Locate the cell with the specified text and output its (X, Y) center coordinate. 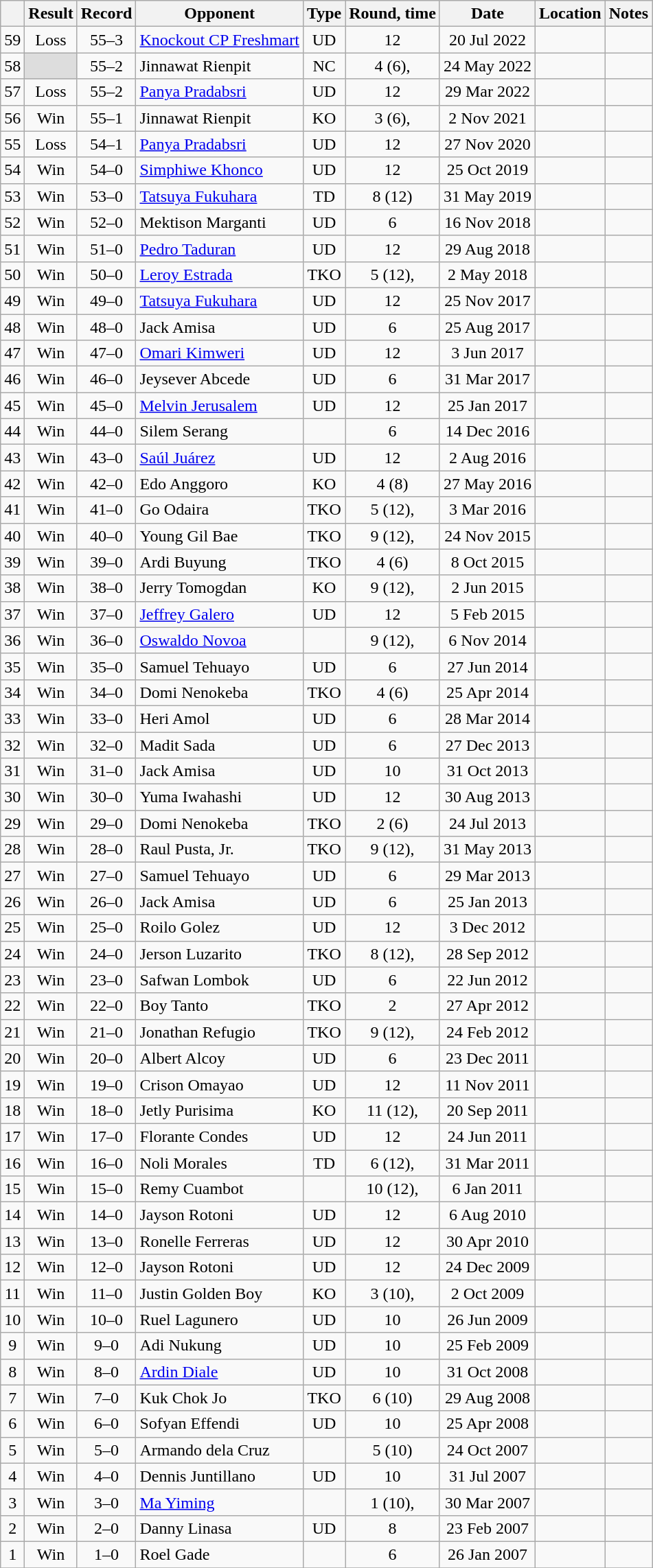
55–1 (106, 118)
4 (6), (393, 66)
6 (12), (393, 1163)
3 (6), (393, 118)
Melvin Jerusalem (220, 406)
4–0 (106, 1476)
57 (12, 92)
33 (12, 718)
29 Aug 2008 (488, 1398)
31 Mar 2011 (488, 1163)
11–0 (106, 1294)
30 Mar 2007 (488, 1502)
Roilo Golez (220, 928)
35 (12, 666)
26 (12, 902)
23 Dec 2011 (488, 1058)
6 Jan 2011 (488, 1189)
1–0 (106, 1554)
31 Oct 2008 (488, 1372)
20 Jul 2022 (488, 40)
25 Apr 2014 (488, 692)
27 Nov 2020 (488, 144)
50–0 (106, 274)
Remy Cuambot (220, 1189)
22 (12, 1006)
25 Feb 2009 (488, 1346)
Kuk Chok Jo (220, 1398)
21 (12, 1032)
Record (106, 14)
27 (12, 876)
43–0 (106, 458)
3 Dec 2012 (488, 928)
24 Jun 2011 (488, 1136)
Heri Amol (220, 718)
27 May 2016 (488, 484)
Roel Gade (220, 1554)
25 Jan 2013 (488, 902)
22–0 (106, 1006)
Saúl Juárez (220, 458)
46 (12, 379)
42–0 (106, 484)
Jeffrey Galero (220, 614)
2 (6) (393, 823)
24 Nov 2015 (488, 536)
59 (12, 40)
8 (12) (393, 196)
23–0 (106, 980)
11 (12), (393, 1110)
4 (12, 1476)
34–0 (106, 692)
14 (12, 1215)
31 May 2019 (488, 196)
29 Mar 2013 (488, 876)
39–0 (106, 562)
Date (488, 14)
28 (12, 850)
Type (324, 14)
Yuma Iwahashi (220, 797)
25 Jan 2017 (488, 406)
30 Apr 2010 (488, 1241)
Young Gil Bae (220, 536)
2 May 2018 (488, 274)
3 (12, 1502)
15 (12, 1189)
54–0 (106, 170)
54–1 (106, 144)
Simphiwe Khonco (220, 170)
51 (12, 248)
10–0 (106, 1320)
25 Aug 2017 (488, 327)
45–0 (106, 406)
43 (12, 458)
2–0 (106, 1528)
Albert Alcoy (220, 1058)
17–0 (106, 1136)
Jerson Luzarito (220, 954)
25 Nov 2017 (488, 301)
37–0 (106, 614)
13 (12, 1241)
48 (12, 327)
14 Dec 2016 (488, 432)
20 Sep 2011 (488, 1110)
7–0 (106, 1398)
6 Aug 2010 (488, 1215)
40–0 (106, 536)
Ardi Buyung (220, 562)
25 (12, 928)
24 Feb 2012 (488, 1032)
29 Mar 2022 (488, 92)
42 (12, 484)
23 Feb 2007 (488, 1528)
28 Mar 2014 (488, 718)
38 (12, 588)
47–0 (106, 353)
32–0 (106, 745)
50 (12, 274)
Madit Sada (220, 745)
40 (12, 536)
24 (12, 954)
49 (12, 301)
29 Aug 2018 (488, 248)
8 Oct 2015 (488, 562)
Ruel Lagunero (220, 1320)
Jonathan Refugio (220, 1032)
6 Nov 2014 (488, 640)
Omari Kimweri (220, 353)
9–0 (106, 1346)
45 (12, 406)
Ardin Diale (220, 1372)
11 Nov 2011 (488, 1084)
Oswaldo Novoa (220, 640)
29–0 (106, 823)
3 Mar 2016 (488, 510)
3–0 (106, 1502)
47 (12, 353)
7 (12, 1398)
26 Jan 2007 (488, 1554)
26 Jun 2009 (488, 1320)
14–0 (106, 1215)
3 Jun 2017 (488, 353)
11 (12, 1294)
22 Jun 2012 (488, 980)
1 (12, 1554)
49–0 (106, 301)
52 (12, 222)
Notes (628, 14)
Silem Serang (220, 432)
55–3 (106, 40)
33–0 (106, 718)
6 (10) (393, 1398)
Sofyan Effendi (220, 1424)
Raul Pusta, Jr. (220, 850)
24 Jul 2013 (488, 823)
30–0 (106, 797)
24–0 (106, 954)
2 Aug 2016 (488, 458)
28 Sep 2012 (488, 954)
9 (12, 1346)
5 Feb 2015 (488, 614)
16–0 (106, 1163)
5–0 (106, 1450)
27 Apr 2012 (488, 1006)
30 (12, 797)
15–0 (106, 1189)
16 (12, 1163)
Adi Nukung (220, 1346)
Dennis Juntillano (220, 1476)
54 (12, 170)
39 (12, 562)
25 Apr 2008 (488, 1424)
56 (12, 118)
Location (571, 14)
Safwan Lombok (220, 980)
27 Jun 2014 (488, 666)
1 (10), (393, 1502)
24 May 2022 (488, 66)
8–0 (106, 1372)
24 Dec 2009 (488, 1267)
36–0 (106, 640)
34 (12, 692)
25 Oct 2019 (488, 170)
5 (12, 1450)
Jetly Purisima (220, 1110)
37 (12, 614)
23 (12, 980)
44 (12, 432)
Boy Tanto (220, 1006)
Florante Condes (220, 1136)
30 Aug 2013 (488, 797)
12–0 (106, 1267)
Result (51, 14)
28–0 (106, 850)
19 (12, 1084)
18–0 (106, 1110)
2 Nov 2021 (488, 118)
20–0 (106, 1058)
Jerry Tomogdan (220, 588)
20 (12, 1058)
Leroy Estrada (220, 274)
48–0 (106, 327)
52–0 (106, 222)
Crison Omayao (220, 1084)
17 (12, 1136)
29 (12, 823)
27–0 (106, 876)
53–0 (106, 196)
41–0 (106, 510)
32 (12, 745)
41 (12, 510)
Armando dela Cruz (220, 1450)
26–0 (106, 902)
53 (12, 196)
18 (12, 1110)
Ma Yiming (220, 1502)
35–0 (106, 666)
Justin Golden Boy (220, 1294)
58 (12, 66)
31 Oct 2013 (488, 771)
4 (8) (393, 484)
55 (12, 144)
31 May 2013 (488, 850)
6–0 (106, 1424)
5 (10) (393, 1450)
31 Jul 2007 (488, 1476)
51–0 (106, 248)
Jeysever Abcede (220, 379)
25–0 (106, 928)
Danny Linasa (220, 1528)
44–0 (106, 432)
3 (10), (393, 1294)
Knockout CP Freshmart (220, 40)
31–0 (106, 771)
16 Nov 2018 (488, 222)
21–0 (106, 1032)
36 (12, 640)
NC (324, 66)
8 (12), (393, 954)
Round, time (393, 14)
Ronelle Ferreras (220, 1241)
46–0 (106, 379)
Noli Morales (220, 1163)
24 Oct 2007 (488, 1450)
2 Jun 2015 (488, 588)
10 (12), (393, 1189)
Pedro Taduran (220, 248)
27 Dec 2013 (488, 745)
Mektison Marganti (220, 222)
Opponent (220, 14)
2 Oct 2009 (488, 1294)
Edo Anggoro (220, 484)
31 Mar 2017 (488, 379)
19–0 (106, 1084)
Go Odaira (220, 510)
31 (12, 771)
13–0 (106, 1241)
38–0 (106, 588)
